Determine the [x, y] coordinate at the center of the cell enclosing the given text.  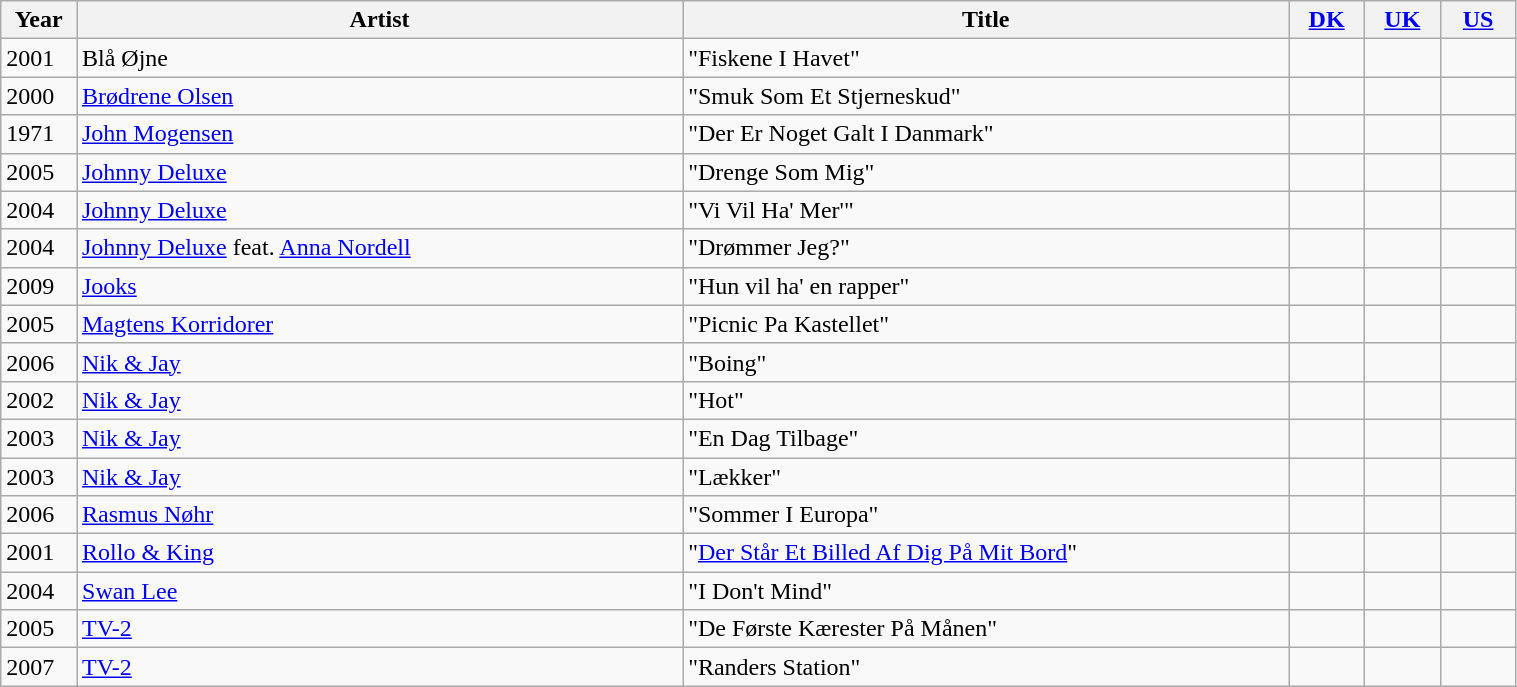
Rollo & King [379, 553]
"Lækker" [986, 477]
"Der Står Et Billed Af Dig På Mit Bord" [986, 553]
"Drømmer Jeg?" [986, 248]
"Der Er Noget Galt I Danmark" [986, 134]
UK [1402, 20]
"Randers Station" [986, 667]
1971 [39, 134]
Brødrene Olsen [379, 96]
John Mogensen [379, 134]
Johnny Deluxe feat. Anna Nordell [379, 248]
2009 [39, 286]
"En Dag Tilbage" [986, 438]
2002 [39, 400]
"De Første Kærester På Månen" [986, 629]
"Vi Vil Ha' Mer'" [986, 210]
DK [1327, 20]
"Boing" [986, 362]
"Hun vil ha' en rapper" [986, 286]
Year [39, 20]
"Drenge Som Mig" [986, 172]
"Hot" [986, 400]
Magtens Korridorer [379, 324]
Title [986, 20]
2007 [39, 667]
US [1478, 20]
"I Don't Mind" [986, 591]
"Smuk Som Et Stjerneskud" [986, 96]
"Fiskene I Havet" [986, 58]
Jooks [379, 286]
Artist [379, 20]
Blå Øjne [379, 58]
Swan Lee [379, 591]
"Sommer I Europa" [986, 515]
Rasmus Nøhr [379, 515]
"Picnic Pa Kastellet" [986, 324]
2000 [39, 96]
